Identify which cell holds the provided text, then report its (x, y) central coordinate. 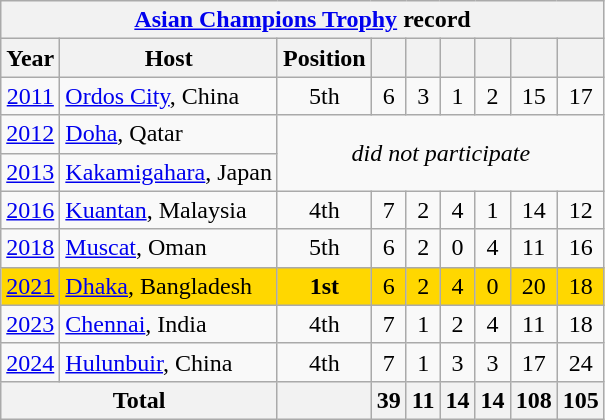
Ordos City, China (169, 96)
15 (534, 96)
2023 (30, 324)
16 (580, 248)
39 (388, 400)
Year (30, 58)
12 (580, 210)
Position (324, 58)
2011 (30, 96)
Host (169, 58)
Kuantan, Malaysia (169, 210)
Kakamigahara, Japan (169, 172)
2016 (30, 210)
Chennai, India (169, 324)
105 (580, 400)
Hulunbuir, China (169, 362)
Doha, Qatar (169, 134)
2021 (30, 286)
2012 (30, 134)
did not participate (440, 153)
108 (534, 400)
Muscat, Oman (169, 248)
Dhaka, Bangladesh (169, 286)
Asian Champions Trophy record (303, 20)
20 (534, 286)
2013 (30, 172)
2018 (30, 248)
2024 (30, 362)
1st (324, 286)
Total (140, 400)
24 (580, 362)
